Pinpoint the cell where the given text exists, returning its (x, y) midpoint coordinate. 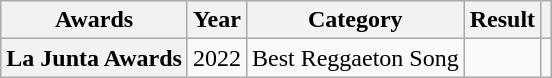
Best Reggaeton Song (355, 58)
Year (216, 20)
La Junta Awards (94, 58)
Awards (94, 20)
Category (355, 20)
Result (502, 20)
2022 (216, 58)
